Extract the (X, Y) coordinate from the center of the cell holding the provided text.  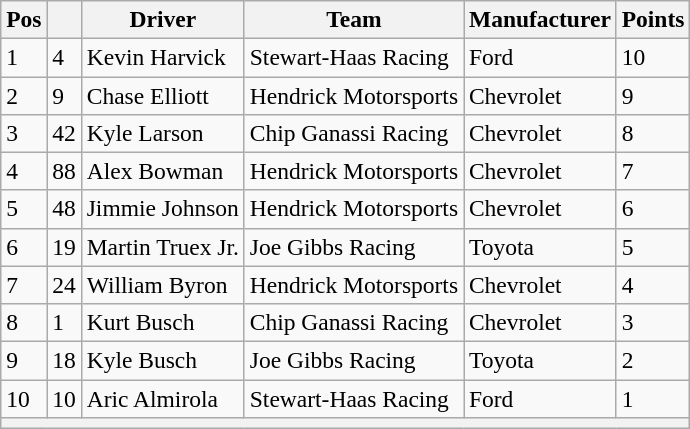
Driver (162, 19)
Manufacturer (540, 19)
Kevin Harvick (162, 57)
42 (64, 133)
Points (653, 19)
Martin Truex Jr. (162, 247)
Kurt Busch (162, 322)
Chase Elliott (162, 95)
Kyle Busch (162, 360)
Jimmie Johnson (162, 209)
Kyle Larson (162, 133)
William Byron (162, 285)
Alex Bowman (162, 171)
88 (64, 171)
24 (64, 285)
Pos (24, 19)
Aric Almirola (162, 398)
19 (64, 247)
18 (64, 360)
48 (64, 209)
Team (354, 19)
